Extract the (X, Y) coordinate from the center of the cell holding the provided text.  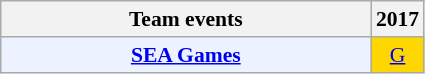
Team events (186, 19)
2017 (398, 19)
SEA Games (186, 55)
G (398, 55)
